Pinpoint the cell where the given text exists, returning its [x, y] midpoint coordinate. 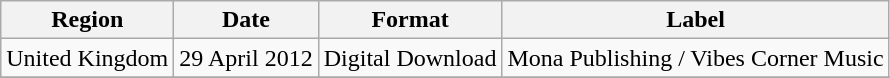
United Kingdom [88, 58]
Label [696, 20]
Mona Publishing / Vibes Corner Music [696, 58]
Date [246, 20]
29 April 2012 [246, 58]
Digital Download [410, 58]
Region [88, 20]
Format [410, 20]
